Search for the cell housing the specified text and yield its (X, Y) center coordinate. 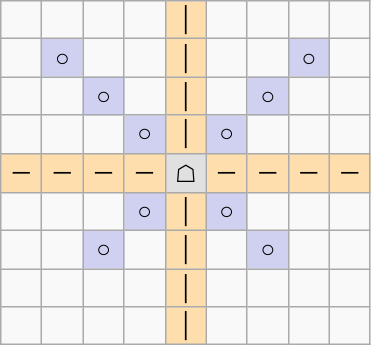
☖ (186, 173)
